Locate the cell with the specified text and output its [x, y] center coordinate. 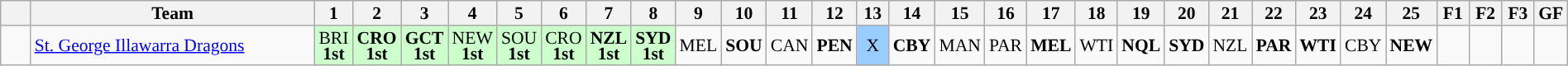
SYD 1st [653, 46]
X [873, 46]
5 [519, 13]
NZL [1230, 46]
CAN [790, 46]
NEW 1st [473, 46]
23 [1318, 13]
SYD [1186, 46]
19 [1141, 13]
NZL 1st [609, 46]
2 [377, 13]
13 [873, 13]
12 [834, 13]
10 [744, 13]
17 [1050, 13]
9 [698, 13]
25 [1412, 13]
SOU [744, 46]
1 [333, 13]
GF [1551, 13]
21 [1230, 13]
14 [912, 13]
15 [959, 13]
Team [173, 13]
16 [1006, 13]
F1 [1452, 13]
GCT 1st [425, 46]
NQL [1141, 46]
BRI 1st [333, 46]
PEN [834, 46]
4 [473, 13]
F3 [1518, 13]
SOU 1st [519, 46]
F2 [1485, 13]
7 [609, 13]
NEW [1412, 46]
3 [425, 13]
18 [1097, 13]
MAN [959, 46]
20 [1186, 13]
22 [1274, 13]
St. George Illawarra Dragons [173, 46]
24 [1363, 13]
11 [790, 13]
8 [653, 13]
6 [564, 13]
